Determine the (x, y) coordinate at the center of the cell enclosing the given text.  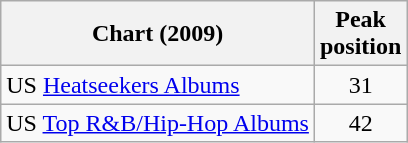
42 (360, 123)
Peakposition (360, 34)
US Heatseekers Albums (158, 85)
31 (360, 85)
Chart (2009) (158, 34)
US Top R&B/Hip-Hop Albums (158, 123)
